Detect which cell encompasses the target text, then output its [x, y] center coordinate. 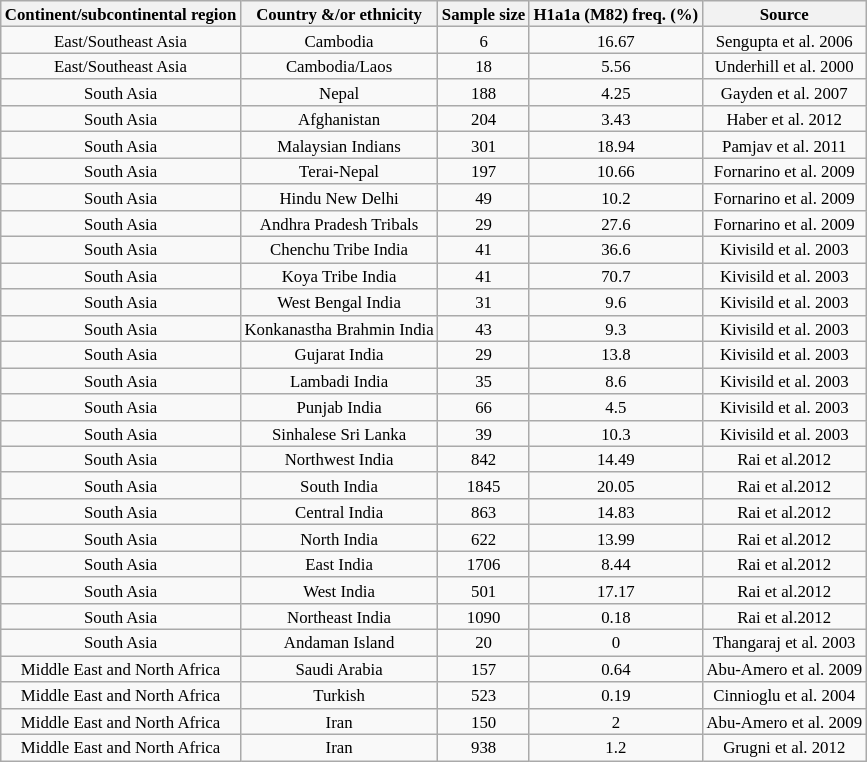
Punjab India [338, 407]
Pamjav et al. 2011 [784, 145]
Northeast India [338, 617]
Thangaraj et al. 2003 [784, 643]
Malaysian Indians [338, 145]
0.19 [616, 695]
0.64 [616, 669]
188 [484, 93]
66 [484, 407]
Haber et al. 2012 [784, 119]
Hindu New Delhi [338, 197]
Terai-Nepal [338, 171]
5.56 [616, 66]
2 [616, 721]
18 [484, 66]
36.6 [616, 250]
Koya Tribe India [338, 276]
204 [484, 119]
150 [484, 721]
East India [338, 564]
27.6 [616, 224]
622 [484, 538]
Cambodia/Laos [338, 66]
39 [484, 433]
H1a1a (M82) freq. (%) [616, 14]
1845 [484, 486]
1706 [484, 564]
70.7 [616, 276]
10.2 [616, 197]
West Bengal India [338, 302]
1090 [484, 617]
Cinnioglu et al. 2004 [784, 695]
18.94 [616, 145]
Afghanistan [338, 119]
6 [484, 40]
8.6 [616, 381]
31 [484, 302]
9.6 [616, 302]
Konkanastha Brahmin India [338, 328]
South India [338, 486]
1.2 [616, 748]
14.49 [616, 459]
0 [616, 643]
14.83 [616, 512]
Sinhalese Sri Lanka [338, 433]
Turkish [338, 695]
Grugni et al. 2012 [784, 748]
20 [484, 643]
Sample size [484, 14]
10.3 [616, 433]
157 [484, 669]
Northwest India [338, 459]
10.66 [616, 171]
0.18 [616, 617]
Sengupta et al. 2006 [784, 40]
4.5 [616, 407]
Saudi Arabia [338, 669]
North India [338, 538]
20.05 [616, 486]
49 [484, 197]
4.25 [616, 93]
Lambadi India [338, 381]
8.44 [616, 564]
43 [484, 328]
Gayden et al. 2007 [784, 93]
938 [484, 748]
Gujarat India [338, 355]
17.17 [616, 590]
Central India [338, 512]
Country &/or ethnicity [338, 14]
3.43 [616, 119]
197 [484, 171]
301 [484, 145]
35 [484, 381]
Chenchu Tribe India [338, 250]
Nepal [338, 93]
13.8 [616, 355]
Source [784, 14]
13.99 [616, 538]
16.67 [616, 40]
Andhra Pradesh Tribals [338, 224]
863 [484, 512]
9.3 [616, 328]
Continent/subcontinental region [121, 14]
West India [338, 590]
Andaman Island [338, 643]
501 [484, 590]
523 [484, 695]
Cambodia [338, 40]
842 [484, 459]
Underhill et al. 2000 [784, 66]
